Output the [x, y] coordinate of the center of the cell containing the given text.  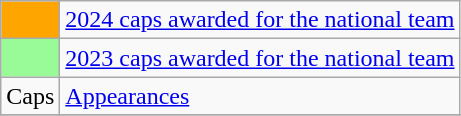
2024 caps awarded for the national team [260, 20]
Appearances [260, 96]
Caps [30, 96]
2023 caps awarded for the national team [260, 58]
